Capture the cell that displays the provided text and extract its [x, y] central coordinate. 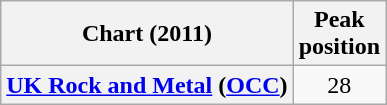
Peakposition [339, 34]
UK Rock and Metal (OCC) [147, 85]
Chart (2011) [147, 34]
28 [339, 85]
